Output the [x, y] coordinate of the center of the cell containing the given text.  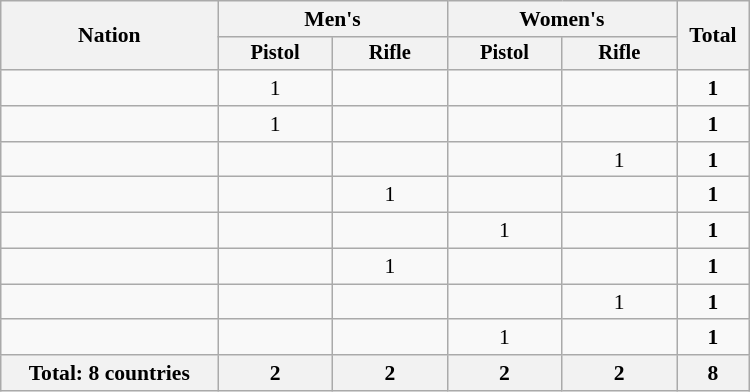
Men's [332, 19]
Total [714, 36]
Nation [110, 36]
Women's [562, 19]
8 [714, 373]
Total: 8 countries [110, 373]
